From the cell containing the given text, extract its center point as [X, Y] coordinate. 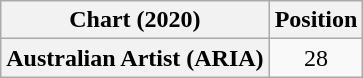
Australian Artist (ARIA) [135, 58]
28 [316, 58]
Chart (2020) [135, 20]
Position [316, 20]
